For the text-containing cell, return its midpoint in [X, Y] coordinate format. 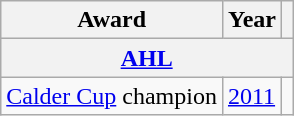
2011 [252, 96]
Calder Cup champion [112, 96]
Award [112, 20]
Year [252, 20]
AHL [147, 58]
